Extract the (x, y) coordinate from the center of the cell holding the provided text.  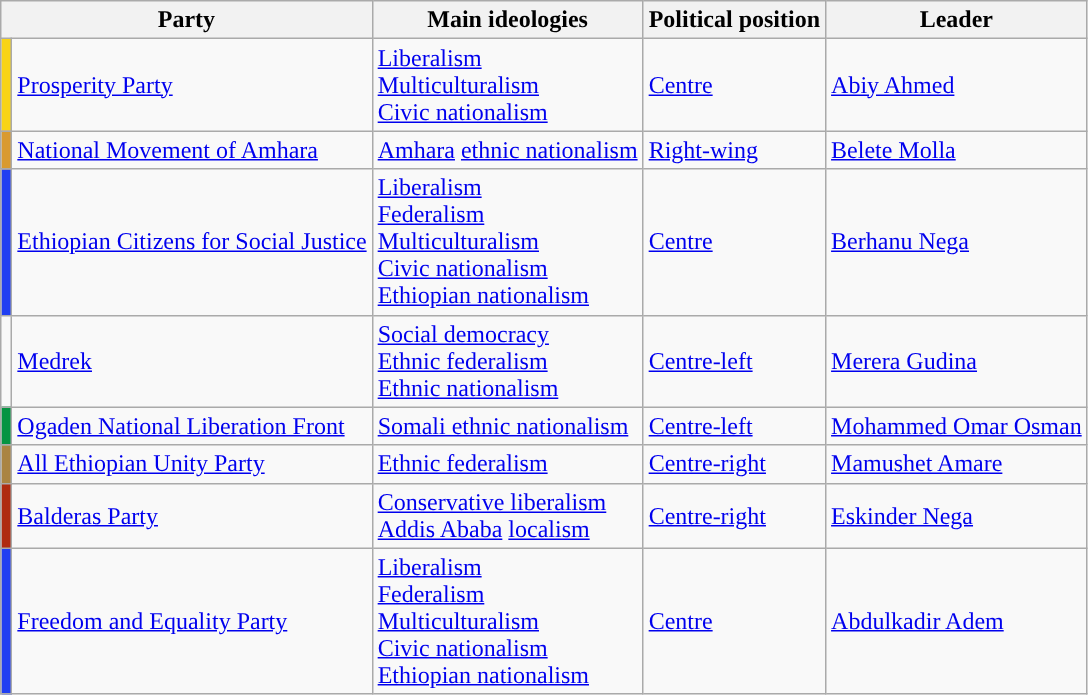
Conservative liberalismAddis Ababa localism (508, 516)
Right-wing (734, 150)
Amhara ethnic nationalism (508, 150)
Social democracyEthnic federalismEthnic nationalism (508, 361)
Mohammed Omar Osman (957, 426)
Balderas Party (192, 516)
Belete Molla (957, 150)
Eskinder Nega (957, 516)
Leader (957, 20)
Merera Gudina (957, 361)
Somali ethnic nationalism (508, 426)
Party (186, 20)
LiberalismMulticulturalismCivic nationalism (508, 85)
All Ethiopian Unity Party (192, 464)
Main ideologies (508, 20)
National Movement of Amhara (192, 150)
Ethiopian Citizens for Social Justice (192, 242)
Medrek (192, 361)
Freedom and Equality Party (192, 621)
Mamushet Amare (957, 464)
Abdulkadir Adem (957, 621)
Abiy Ahmed (957, 85)
Ogaden National Liberation Front (192, 426)
Political position (734, 20)
Ethnic federalism (508, 464)
Prosperity Party (192, 85)
Berhanu Nega (957, 242)
